Output the (x, y) coordinate of the center of the cell containing the given text.  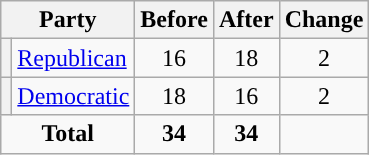
After (246, 20)
Republican (74, 58)
Before (174, 20)
Total (68, 134)
Democratic (74, 96)
Party (68, 20)
Change (324, 20)
